Return (X, Y) of the center of cell containing provided text 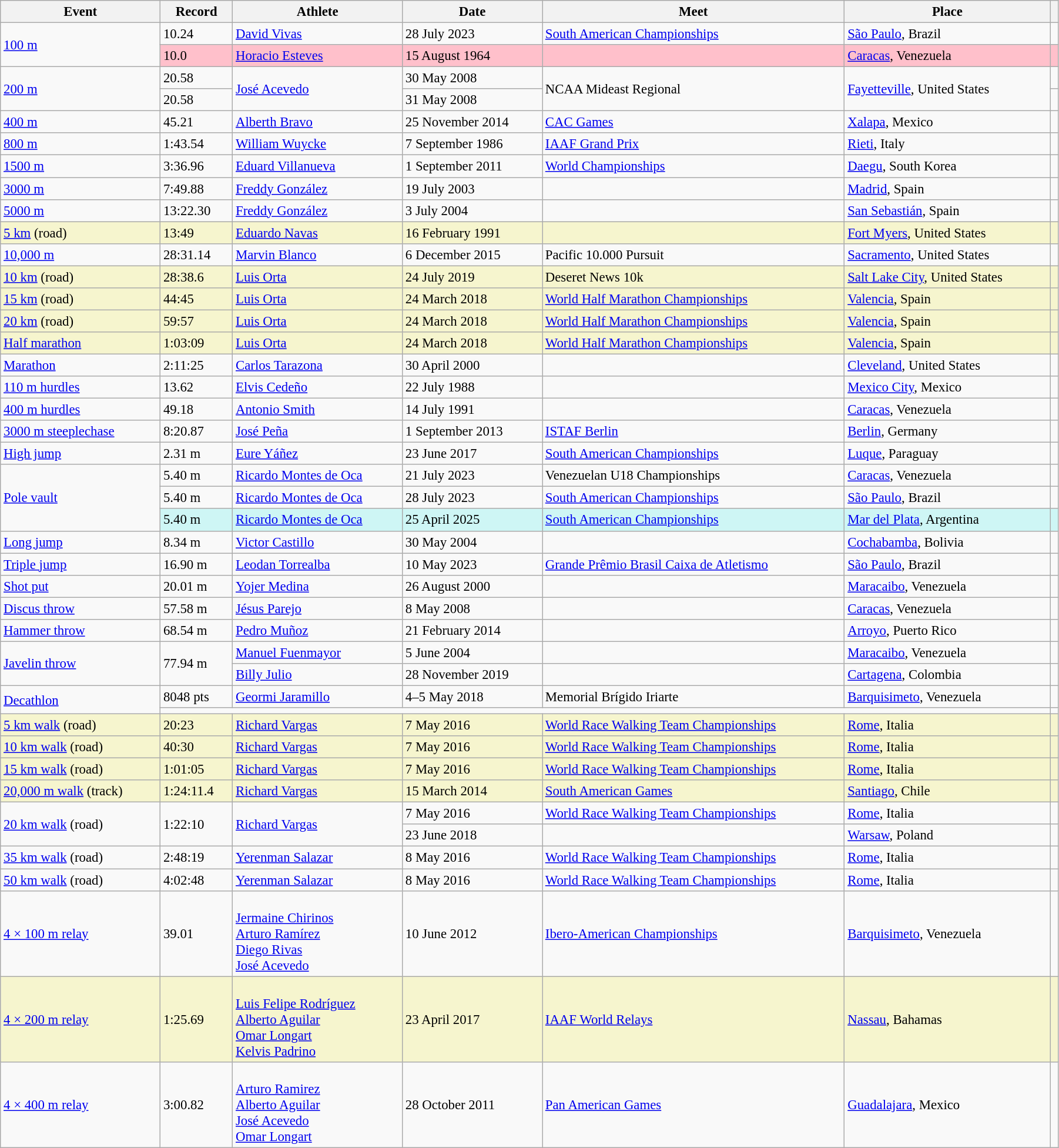
10,000 m (81, 255)
22 July 1988 (472, 387)
Guadalajara, Mexico (947, 1105)
40:30 (196, 747)
Pole vault (81, 497)
21 February 2014 (472, 631)
200 m (81, 89)
Daegu, South Korea (947, 166)
20 km walk (road) (81, 824)
Sacramento, United States (947, 255)
Luis Felipe RodríguezAlberto AguilarOmar LongartKelvis Padrino (317, 1019)
Carlos Tarazona (317, 365)
1:03:09 (196, 343)
Athlete (317, 12)
4–5 May 2018 (472, 697)
4:02:48 (196, 880)
1:22:10 (196, 824)
15 August 1964 (472, 56)
8.34 m (196, 542)
30 April 2000 (472, 365)
16.90 m (196, 564)
High jump (81, 454)
Deseret News 10k (693, 277)
Santiago, Chile (947, 791)
ISTAF Berlin (693, 431)
23 June 2018 (472, 835)
Marvin Blanco (317, 255)
IAAF World Relays (693, 1019)
Rieti, Italy (947, 144)
68.54 m (196, 631)
2.31 m (196, 454)
Pacific 10.000 Pursuit (693, 255)
3000 m steeplechase (81, 431)
25 November 2014 (472, 122)
Place (947, 12)
1 September 2011 (472, 166)
1:25.69 (196, 1019)
Elvis Cedeño (317, 387)
Triple jump (81, 564)
Memorial Brígido Iriarte (693, 697)
Arturo RamirezAlberto AguilarJosé AcevedoOmar Longart (317, 1105)
Mexico City, Mexico (947, 387)
Geormi Jaramillo (317, 697)
26 August 2000 (472, 586)
7:49.88 (196, 189)
800 m (81, 144)
Record (196, 12)
1:01:05 (196, 769)
10 June 2012 (472, 933)
William Wuycke (317, 144)
Madrid, Spain (947, 189)
Victor Castillo (317, 542)
3 July 2004 (472, 210)
Javelin throw (81, 663)
José Acevedo (317, 89)
77.94 m (196, 663)
400 m (81, 122)
Luque, Paraguay (947, 454)
1:24:11.4 (196, 791)
2:48:19 (196, 858)
3000 m (81, 189)
Meet (693, 12)
Berlin, Germany (947, 431)
Arroyo, Puerto Rico (947, 631)
10.24 (196, 34)
50 km walk (road) (81, 880)
13.62 (196, 387)
Antonio Smith (317, 410)
13:49 (196, 233)
1500 m (81, 166)
3:00.82 (196, 1105)
Horacio Esteves (317, 56)
Cartagena, Colombia (947, 675)
Leodan Torrealba (317, 564)
49.18 (196, 410)
1:43.54 (196, 144)
José Peña (317, 431)
Eduardo Navas (317, 233)
24 July 2019 (472, 277)
20:23 (196, 725)
3:36.96 (196, 166)
Yojer Medina (317, 586)
20,000 m walk (track) (81, 791)
NCAA Mideast Regional (693, 89)
Discus throw (81, 608)
30 May 2008 (472, 78)
10.0 (196, 56)
10 km (road) (81, 277)
CAC Games (693, 122)
Xalapa, Mexico (947, 122)
Fort Myers, United States (947, 233)
31 May 2008 (472, 100)
1 September 2013 (472, 431)
Cochabamba, Bolivia (947, 542)
100 m (81, 45)
57.58 m (196, 608)
8:20.87 (196, 431)
Pan American Games (693, 1105)
Salt Lake City, United States (947, 277)
21 July 2023 (472, 476)
400 m hurdles (81, 410)
Manuel Fuenmayor (317, 652)
Billy Julio (317, 675)
28 November 2019 (472, 675)
25 April 2025 (472, 520)
Mar del Plata, Argentina (947, 520)
Eure Yáñez (317, 454)
Cleveland, United States (947, 365)
David Vivas (317, 34)
28 October 2011 (472, 1105)
6 December 2015 (472, 255)
5 km (road) (81, 233)
30 May 2004 (472, 542)
20 km (road) (81, 321)
Grande Prêmio Brasil Caixa de Atletismo (693, 564)
World Championships (693, 166)
10 km walk (road) (81, 747)
7 September 1986 (472, 144)
15 March 2014 (472, 791)
5000 m (81, 210)
Jermaine ChirinosArturo RamírezDiego RivasJosé Acevedo (317, 933)
23 April 2017 (472, 1019)
Shot put (81, 586)
5 km walk (road) (81, 725)
28:31.14 (196, 255)
16 February 1991 (472, 233)
15 km (road) (81, 299)
Venezuelan U18 Championships (693, 476)
45.21 (196, 122)
Alberth Bravo (317, 122)
44:45 (196, 299)
4 × 100 m relay (81, 933)
23 June 2017 (472, 454)
8048 pts (196, 697)
35 km walk (road) (81, 858)
8 May 2008 (472, 608)
19 July 2003 (472, 189)
4 × 400 m relay (81, 1105)
Pedro Muñoz (317, 631)
Jésus Parejo (317, 608)
IAAF Grand Prix (693, 144)
Event (81, 12)
110 m hurdles (81, 387)
South American Games (693, 791)
13:22.30 (196, 210)
Warsaw, Poland (947, 835)
10 May 2023 (472, 564)
Fayetteville, United States (947, 89)
San Sebastián, Spain (947, 210)
Half marathon (81, 343)
Eduard Villanueva (317, 166)
Long jump (81, 542)
Date (472, 12)
Marathon (81, 365)
Decathlon (81, 699)
59:57 (196, 321)
15 km walk (road) (81, 769)
5 June 2004 (472, 652)
Ibero-American Championships (693, 933)
Nassau, Bahamas (947, 1019)
2:11:25 (196, 365)
20.01 m (196, 586)
4 × 200 m relay (81, 1019)
14 July 1991 (472, 410)
39.01 (196, 933)
28:38.6 (196, 277)
Hammer throw (81, 631)
